Return the [X, Y] coordinate for the center point of the cell that contains the specified text.  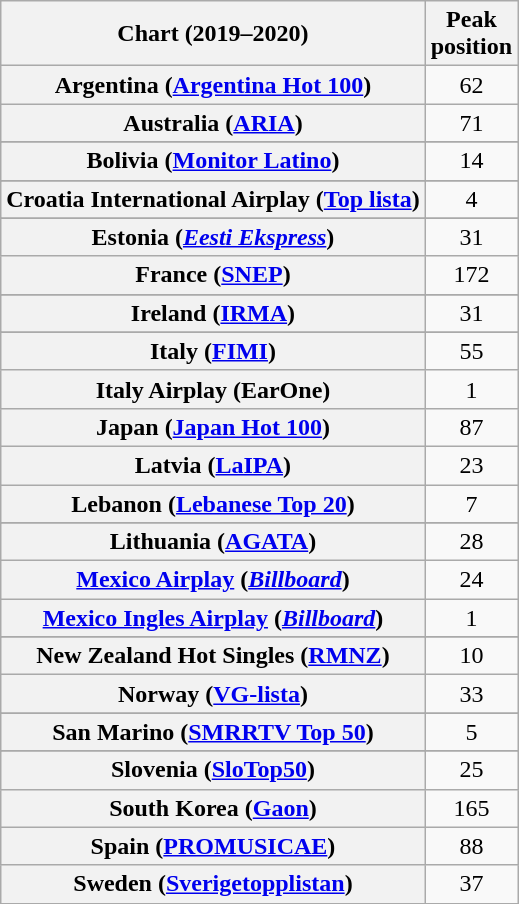
25 [471, 770]
Japan (Japan Hot 100) [213, 427]
Italy (FIMI) [213, 351]
Mexico Airplay (Billboard) [213, 580]
71 [471, 123]
Croatia International Airplay (Top lista) [213, 199]
5 [471, 732]
Ireland (IRMA) [213, 313]
7 [471, 503]
4 [471, 199]
South Korea (Gaon) [213, 808]
Chart (2019–2020) [213, 34]
Peakposition [471, 34]
Latvia (LaIPA) [213, 465]
Mexico Ingles Airplay (Billboard) [213, 618]
Slovenia (SloTop50) [213, 770]
172 [471, 275]
28 [471, 542]
Norway (VG-lista) [213, 694]
Lebanon (Lebanese Top 20) [213, 503]
Argentina (Argentina Hot 100) [213, 85]
San Marino (SMRRTV Top 50) [213, 732]
Australia (ARIA) [213, 123]
24 [471, 580]
23 [471, 465]
55 [471, 351]
France (SNEP) [213, 275]
Bolivia (Monitor Latino) [213, 161]
10 [471, 656]
Sweden (Sverigetopplistan) [213, 884]
165 [471, 808]
87 [471, 427]
33 [471, 694]
Lithuania (AGATA) [213, 542]
New Zealand Hot Singles (RMNZ) [213, 656]
Estonia (Eesti Ekspress) [213, 237]
Spain (PROMUSICAE) [213, 846]
Italy Airplay (EarOne) [213, 389]
37 [471, 884]
88 [471, 846]
62 [471, 85]
14 [471, 161]
